Scan for the cell matching the given text and deliver its (X, Y) coordinate at center. 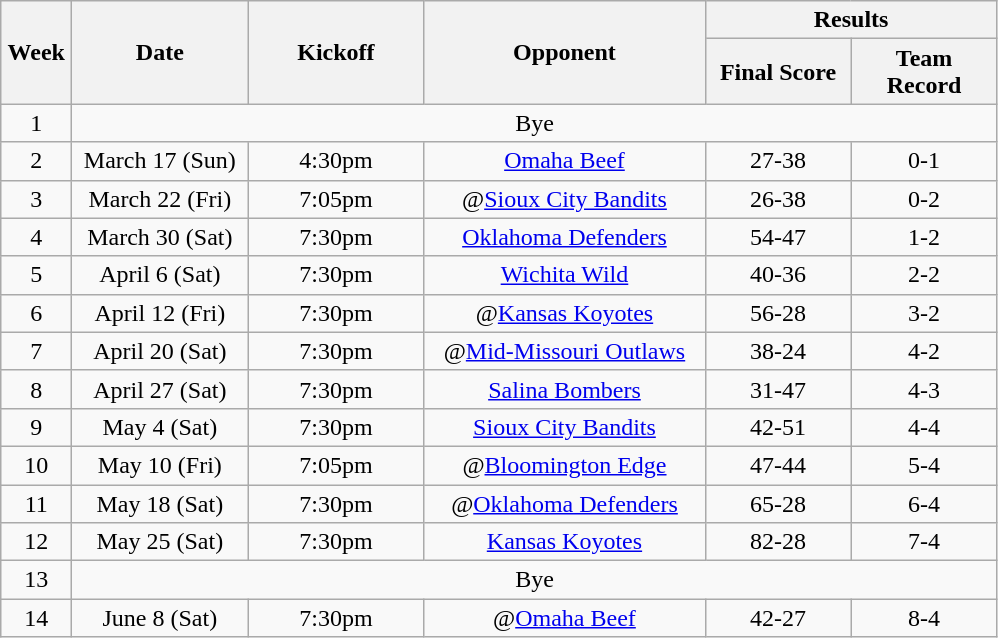
42-27 (778, 618)
April 27 (Sat) (160, 389)
Wichita Wild (564, 275)
6 (36, 313)
May 25 (Sat) (160, 542)
5-4 (924, 465)
31-47 (778, 389)
54-47 (778, 237)
Salina Bombers (564, 389)
2 (36, 161)
8-4 (924, 618)
@Bloomington Edge (564, 465)
Date (160, 52)
9 (36, 427)
May 18 (Sat) (160, 503)
8 (36, 389)
3 (36, 199)
13 (36, 580)
26-38 (778, 199)
0-1 (924, 161)
May 10 (Fri) (160, 465)
1 (36, 123)
@Kansas Koyotes (564, 313)
0-2 (924, 199)
82-28 (778, 542)
4:30pm (336, 161)
27-38 (778, 161)
Final Score (778, 72)
40-36 (778, 275)
Sioux City Bandits (564, 427)
March 22 (Fri) (160, 199)
@Oklahoma Defenders (564, 503)
5 (36, 275)
11 (36, 503)
2-2 (924, 275)
Results (851, 20)
April 20 (Sat) (160, 351)
1-2 (924, 237)
12 (36, 542)
3-2 (924, 313)
6-4 (924, 503)
10 (36, 465)
Kansas Koyotes (564, 542)
7 (36, 351)
June 8 (Sat) (160, 618)
65-28 (778, 503)
April 12 (Fri) (160, 313)
March 17 (Sun) (160, 161)
4-4 (924, 427)
Oklahoma Defenders (564, 237)
Opponent (564, 52)
March 30 (Sat) (160, 237)
4-3 (924, 389)
Kickoff (336, 52)
April 6 (Sat) (160, 275)
4-2 (924, 351)
May 4 (Sat) (160, 427)
@Mid-Missouri Outlaws (564, 351)
Week (36, 52)
@Omaha Beef (564, 618)
56-28 (778, 313)
Team Record (924, 72)
4 (36, 237)
Omaha Beef (564, 161)
38-24 (778, 351)
47-44 (778, 465)
14 (36, 618)
7-4 (924, 542)
@Sioux City Bandits (564, 199)
42-51 (778, 427)
